From the cell containing the given text, extract its center point as (X, Y) coordinate. 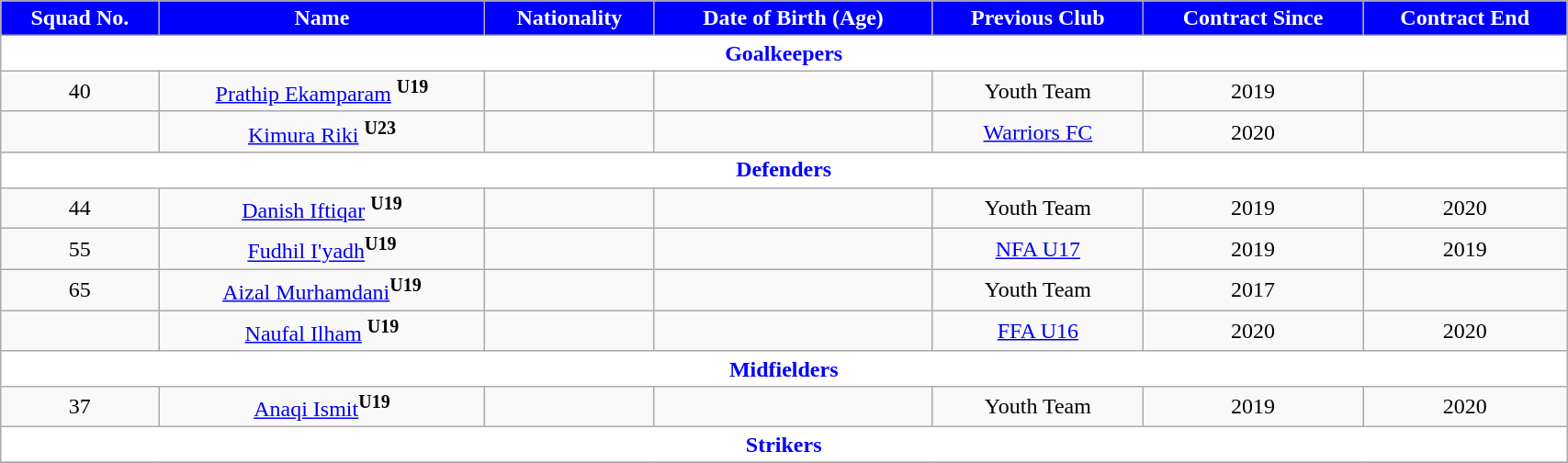
Kimura Riki U23 (321, 132)
Contract Since (1253, 18)
Name (321, 18)
55 (80, 250)
44 (80, 208)
Contract End (1465, 18)
65 (80, 290)
Goalkeepers (784, 53)
Anaqi IsmitU19 (321, 406)
Naufal Ilham U19 (321, 331)
37 (80, 406)
Strikers (784, 445)
Danish Iftiqar U19 (321, 208)
Date of Birth (Age) (794, 18)
Previous Club (1038, 18)
Midfielders (784, 368)
NFA U17 (1038, 250)
40 (80, 92)
Fudhil I'yadhU19 (321, 250)
Nationality (570, 18)
Squad No. (80, 18)
Aizal MurhamdaniU19 (321, 290)
Prathip Ekamparam U19 (321, 92)
2017 (1253, 290)
Warriors FC (1038, 132)
Defenders (784, 170)
FFA U16 (1038, 331)
